Locate the cell with the specified text and output its [x, y] center coordinate. 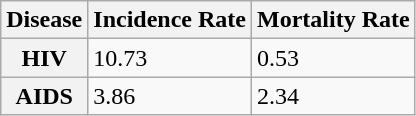
10.73 [170, 58]
Mortality Rate [334, 20]
2.34 [334, 96]
3.86 [170, 96]
AIDS [44, 96]
Incidence Rate [170, 20]
0.53 [334, 58]
HIV [44, 58]
Disease [44, 20]
